Determine the (X, Y) coordinate at the center of the cell enclosing the given text.  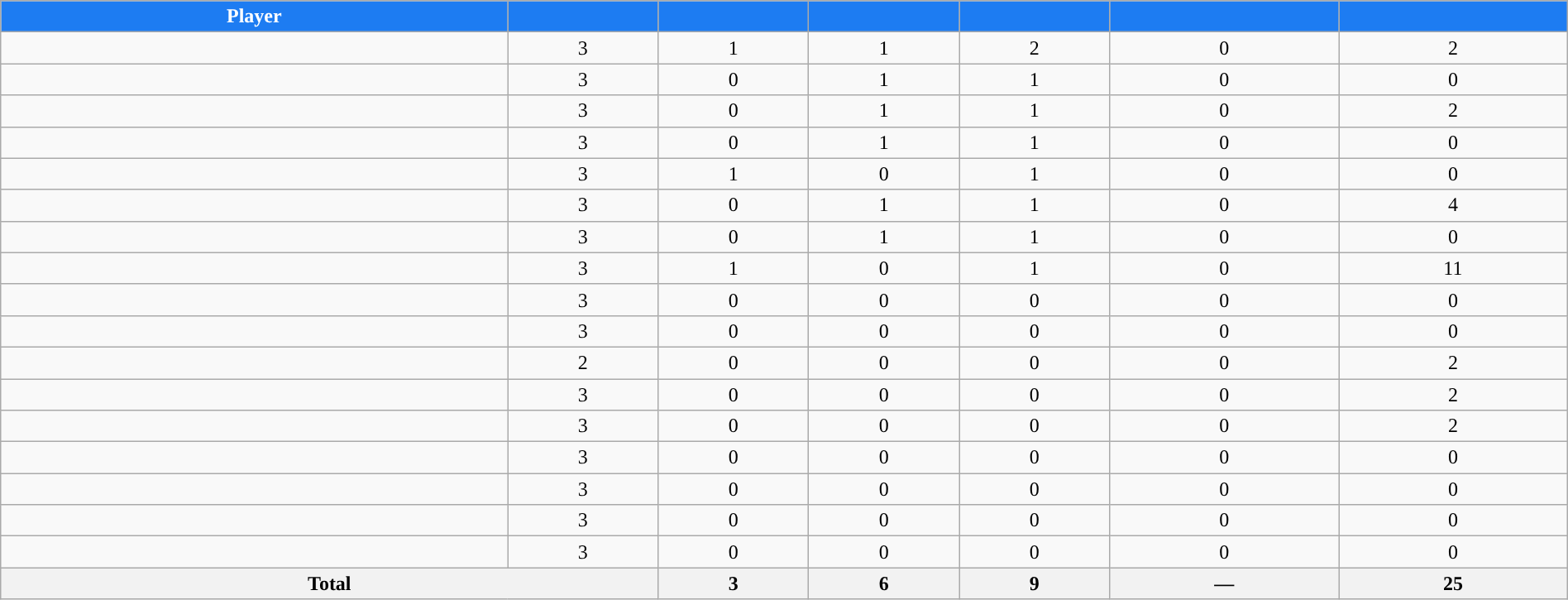
11 (1454, 268)
Player (255, 17)
25 (1454, 583)
Total (329, 583)
4 (1454, 205)
6 (884, 583)
— (1224, 583)
9 (1035, 583)
